Provide the [X, Y] coordinate of the cell's center where the given text is located.  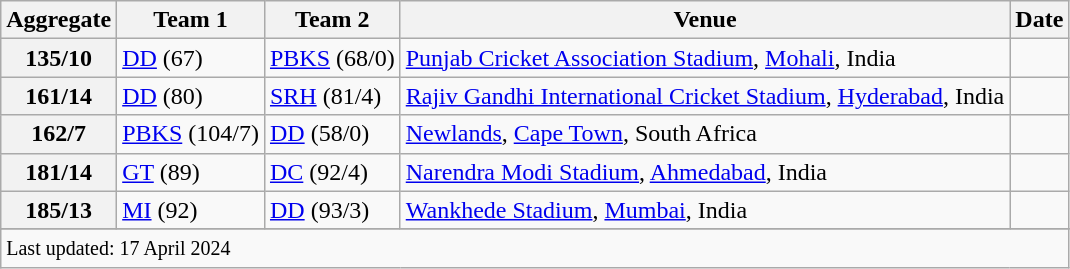
135/10 [59, 58]
DD (80) [191, 96]
DD (67) [191, 58]
Narendra Modi Stadium, Ahmedabad, India [705, 172]
162/7 [59, 134]
Team 1 [191, 20]
Team 2 [332, 20]
Wankhede Stadium, Mumbai, India [705, 210]
DD (58/0) [332, 134]
PBKS (104/7) [191, 134]
SRH (81/4) [332, 96]
Last updated: 17 April 2024 [535, 248]
MI (92) [191, 210]
Venue [705, 20]
161/14 [59, 96]
185/13 [59, 210]
Aggregate [59, 20]
Punjab Cricket Association Stadium, Mohali, India [705, 58]
PBKS (68/0) [332, 58]
181/14 [59, 172]
DD (93/3) [332, 210]
Rajiv Gandhi International Cricket Stadium, Hyderabad, India [705, 96]
Newlands, Cape Town, South Africa [705, 134]
Date [1040, 20]
GT (89) [191, 172]
DC (92/4) [332, 172]
